Search for the cell housing the specified text and yield its [X, Y] center coordinate. 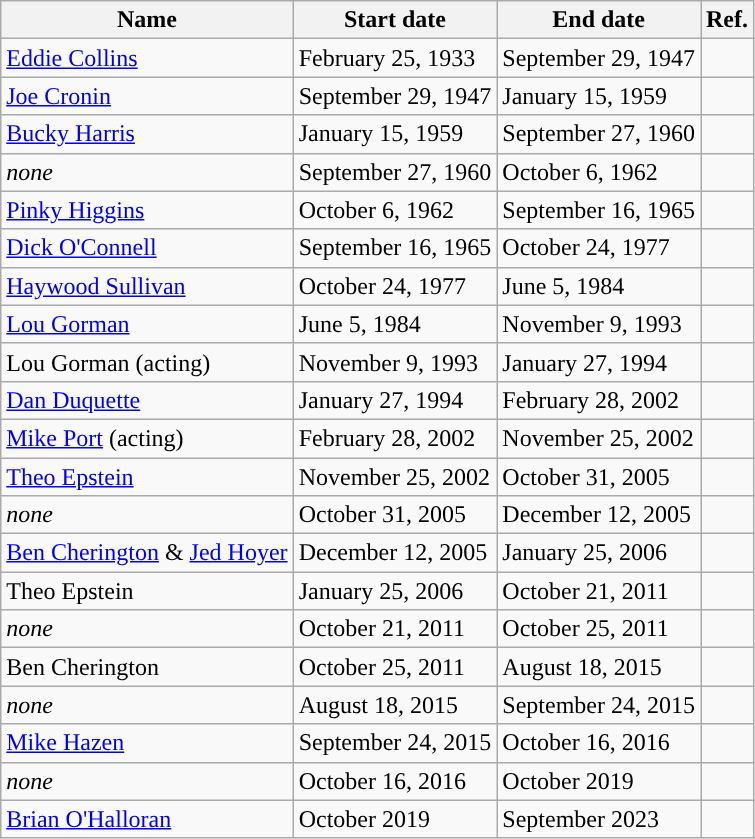
Lou Gorman (acting) [147, 362]
Ben Cherington [147, 667]
Pinky Higgins [147, 210]
Lou Gorman [147, 324]
Start date [395, 20]
Joe Cronin [147, 96]
Ben Cherington & Jed Hoyer [147, 553]
Name [147, 20]
Ref. [726, 20]
End date [599, 20]
September 2023 [599, 819]
Dick O'Connell [147, 248]
Eddie Collins [147, 58]
Mike Port (acting) [147, 438]
Brian O'Halloran [147, 819]
Bucky Harris [147, 134]
Mike Hazen [147, 743]
Haywood Sullivan [147, 286]
February 25, 1933 [395, 58]
Dan Duquette [147, 400]
